For the text-containing cell, return its midpoint in (X, Y) coordinate format. 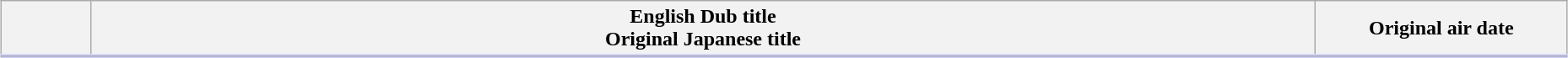
Original air date (1441, 29)
English Dub titleOriginal Japanese title (703, 29)
